Capture the cell that displays the provided text and extract its [X, Y] central coordinate. 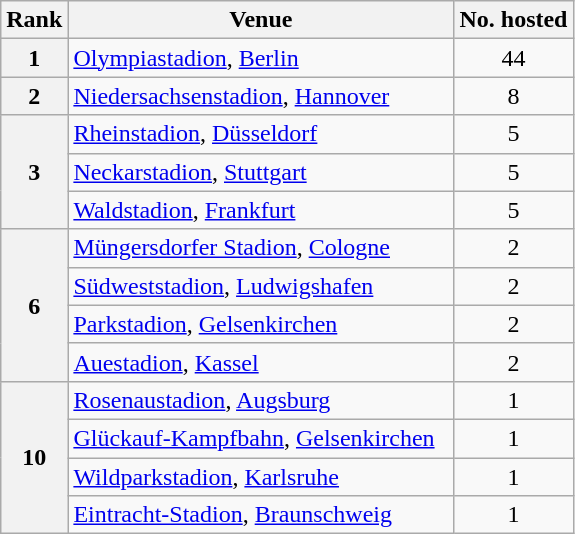
Auestadion, Kassel [261, 362]
Müngersdorfer Stadion, Cologne [261, 248]
8 [514, 96]
Eintracht-Stadion, Braunschweig [261, 515]
Parkstadion, Gelsenkirchen [261, 324]
Venue [261, 20]
6 [34, 305]
Niedersachsenstadion, Hannover [261, 96]
10 [34, 457]
Rank [34, 20]
Südweststadion, Ludwigshafen [261, 286]
Wildparkstadion, Karlsruhe [261, 477]
Olympiastadion, Berlin [261, 58]
Rosenaustadion, Augsburg [261, 400]
Waldstadion, Frankfurt [261, 210]
3 [34, 172]
No. hosted [514, 20]
44 [514, 58]
Rheinstadion, Düsseldorf [261, 134]
Glückauf-Kampfbahn, Gelsenkirchen [261, 438]
Neckarstadion, Stuttgart [261, 172]
